Provide the (X, Y) coordinate of the cell's center where the given text is located.  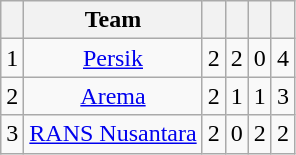
4 (282, 58)
Team (113, 20)
RANS Nusantara (113, 134)
Persik (113, 58)
Arema (113, 96)
